Detect which cell encompasses the target text, then output its (X, Y) center coordinate. 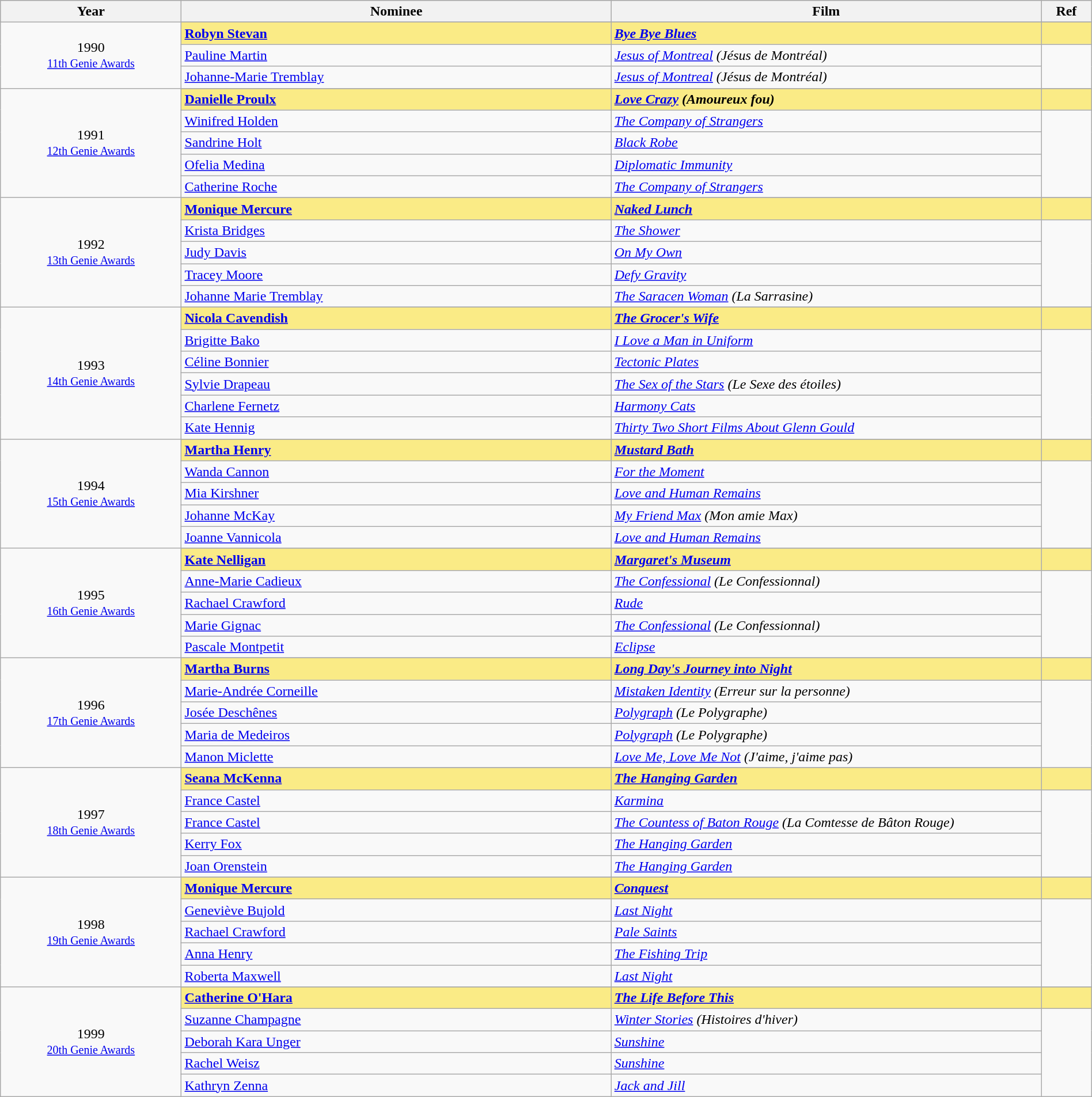
Roberta Maxwell (396, 976)
Mia Kirshner (396, 494)
Johanne-Marie Tremblay (396, 77)
1999 20th Genie Awards (91, 1042)
Krista Bridges (396, 230)
Bye Bye Blues (826, 33)
Thirty Two Short Films About Glenn Gould (826, 428)
1990 11th Genie Awards (91, 55)
Robyn Stevan (396, 33)
Tracey Moore (396, 275)
Winifred Holden (396, 121)
Sylvie Drapeau (396, 384)
1998 19th Genie Awards (91, 932)
1996 17th Genie Awards (91, 713)
1993 14th Genie Awards (91, 373)
Charlene Fernetz (396, 406)
Josée Deschênes (396, 713)
Deborah Kara Unger (396, 1042)
Marie Gignac (396, 625)
Nominee (396, 12)
Margaret's Museum (826, 559)
Kathryn Zenna (396, 1085)
Anna Henry (396, 954)
1995 16th Genie Awards (91, 603)
1994 15th Genie Awards (91, 494)
Kate Nelligan (396, 559)
Eclipse (826, 647)
Film (826, 12)
Love Crazy (Amoureux fou) (826, 99)
Winter Stories (Histoires d'hiver) (826, 1020)
The Countess of Baton Rouge (La Comtesse de Bâton Rouge) (826, 822)
Manon Miclette (396, 757)
Love Me, Love Me Not (J'aime, j'aime pas) (826, 757)
Pale Saints (826, 932)
Nicola Cavendish (396, 318)
Maria de Medeiros (396, 735)
Joanne Vannicola (396, 537)
Catherine O'Hara (396, 998)
Joan Orenstein (396, 866)
Long Day's Journey into Night (826, 669)
Tectonic Plates (826, 362)
Johanne Marie Tremblay (396, 297)
The Grocer's Wife (826, 318)
Wanda Cannon (396, 472)
Pascale Montpetit (396, 647)
Sandrine Holt (396, 143)
Seana McKenna (396, 779)
Ofelia Medina (396, 165)
Black Robe (826, 143)
Kate Hennig (396, 428)
Marie-Andrée Corneille (396, 691)
Mistaken Identity (Erreur sur la personne) (826, 691)
Harmony Cats (826, 406)
Diplomatic Immunity (826, 165)
Ref (1067, 12)
Judy Davis (396, 252)
Anne-Marie Cadieux (396, 581)
Conquest (826, 888)
The Shower (826, 230)
The Saracen Woman (La Sarrasine) (826, 297)
1991 12th Genie Awards (91, 143)
Jack and Jill (826, 1085)
Suzanne Champagne (396, 1020)
Geneviève Bujold (396, 910)
Rachel Weisz (396, 1064)
Martha Burns (396, 669)
The Life Before This (826, 998)
1992 13th Genie Awards (91, 252)
I Love a Man in Uniform (826, 340)
The Fishing Trip (826, 954)
For the Moment (826, 472)
Karmina (826, 800)
Johanne McKay (396, 515)
Céline Bonnier (396, 362)
Pauline Martin (396, 55)
Mustard Bath (826, 450)
On My Own (826, 252)
1997 18th Genie Awards (91, 822)
Martha Henry (396, 450)
Defy Gravity (826, 275)
Year (91, 12)
My Friend Max (Mon amie Max) (826, 515)
Danielle Proulx (396, 99)
Brigitte Bako (396, 340)
Naked Lunch (826, 208)
Kerry Fox (396, 844)
Rude (826, 603)
Catherine Roche (396, 187)
The Sex of the Stars (Le Sexe des étoiles) (826, 384)
